Detect which cell encompasses the target text, then output its (x, y) center coordinate. 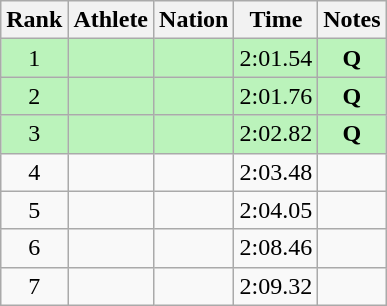
4 (34, 172)
2:01.54 (276, 58)
2:09.32 (276, 286)
2:02.82 (276, 134)
3 (34, 134)
Nation (194, 20)
6 (34, 248)
1 (34, 58)
Athlete (111, 20)
2:04.05 (276, 210)
Rank (34, 20)
2:01.76 (276, 96)
7 (34, 286)
2:03.48 (276, 172)
5 (34, 210)
2 (34, 96)
Notes (352, 20)
Time (276, 20)
2:08.46 (276, 248)
